Determine the [x, y] coordinate at the center of the cell enclosing the given text.  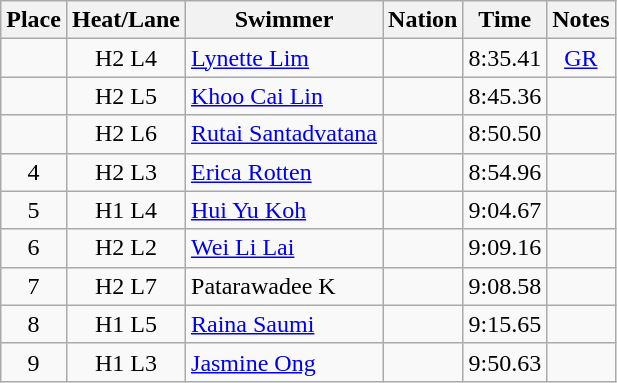
Lynette Lim [284, 58]
Nation [423, 20]
9 [34, 362]
H2 L3 [126, 172]
Notes [581, 20]
Swimmer [284, 20]
Place [34, 20]
Time [505, 20]
H2 L4 [126, 58]
Khoo Cai Lin [284, 96]
Patarawadee K [284, 286]
Wei Li Lai [284, 248]
H1 L3 [126, 362]
Rutai Santadvatana [284, 134]
Heat/Lane [126, 20]
5 [34, 210]
9:04.67 [505, 210]
8:50.50 [505, 134]
7 [34, 286]
8:35.41 [505, 58]
H1 L4 [126, 210]
4 [34, 172]
6 [34, 248]
9:09.16 [505, 248]
8:54.96 [505, 172]
H2 L7 [126, 286]
H1 L5 [126, 324]
8:45.36 [505, 96]
Raina Saumi [284, 324]
9:08.58 [505, 286]
Jasmine Ong [284, 362]
H2 L5 [126, 96]
9:50.63 [505, 362]
8 [34, 324]
H2 L6 [126, 134]
Hui Yu Koh [284, 210]
9:15.65 [505, 324]
Erica Rotten [284, 172]
GR [581, 58]
H2 L2 [126, 248]
